Return (X, Y) of the center of cell containing provided text 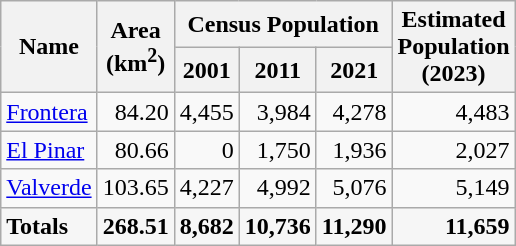
Valverde (49, 188)
5,149 (454, 188)
3,984 (278, 112)
5,076 (354, 188)
11,290 (354, 226)
2,027 (454, 150)
4,278 (354, 112)
10,736 (278, 226)
80.66 (136, 150)
0 (206, 150)
Totals (49, 226)
4,992 (278, 188)
Census Population (283, 24)
11,659 (454, 226)
El Pinar (49, 150)
4,227 (206, 188)
2021 (354, 70)
8,682 (206, 226)
Frontera (49, 112)
Name (49, 47)
2001 (206, 70)
4,455 (206, 112)
EstimatedPopulation(2023) (454, 47)
268.51 (136, 226)
1,750 (278, 150)
84.20 (136, 112)
2011 (278, 70)
4,483 (454, 112)
1,936 (354, 150)
103.65 (136, 188)
Area(km2) (136, 47)
